Locate the cell with the specified text and output its (x, y) center coordinate. 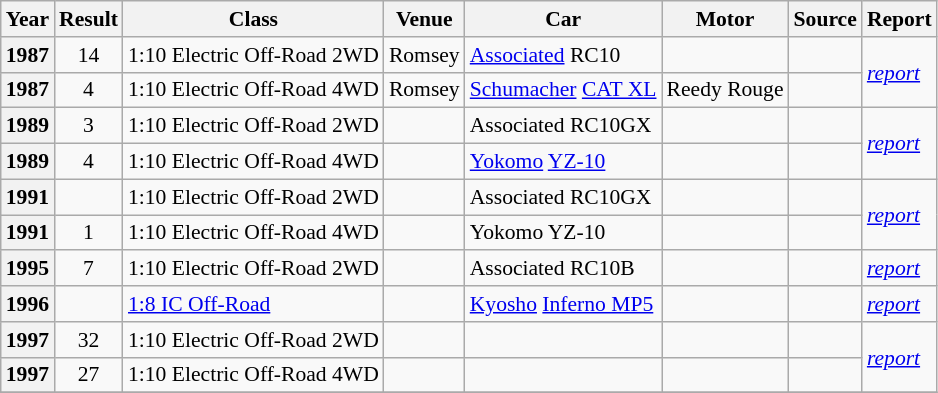
7 (88, 269)
Car (564, 19)
Year (28, 19)
Kyosho Inferno MP5 (564, 304)
Source (826, 19)
Associated RC10B (564, 269)
1:8 IC Off-Road (254, 304)
Result (88, 19)
1 (88, 233)
Associated RC10 (564, 55)
Report (900, 19)
1996 (28, 304)
Schumacher CAT XL (564, 90)
3 (88, 126)
Reedy Rouge (726, 90)
14 (88, 55)
Venue (424, 19)
Class (254, 19)
1995 (28, 269)
Motor (726, 19)
32 (88, 340)
27 (88, 375)
